Identify which cell holds the provided text, then report its (X, Y) central coordinate. 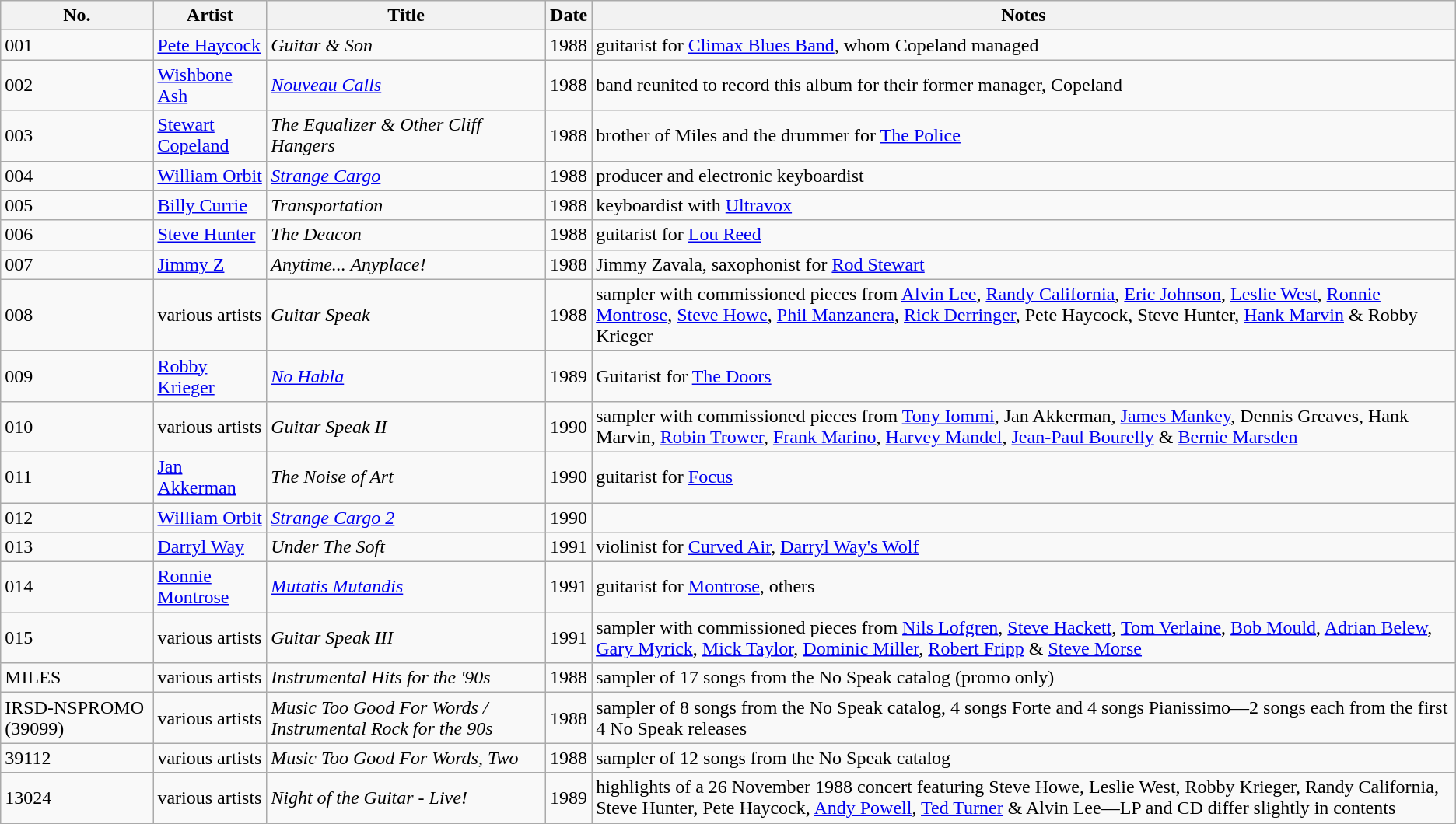
Title (406, 16)
Instrumental Hits for the '90s (406, 678)
Jimmy Zavala, saxophonist for Rod Stewart (1024, 264)
007 (77, 264)
guitarist for Climax Blues Band, whom Copeland managed (1024, 45)
IRSD-NSPROMO (39099) (77, 718)
sampler of 17 songs from the No Speak catalog (promo only) (1024, 678)
009 (77, 376)
39112 (77, 758)
Darryl Way (210, 547)
Wishbone Ash (210, 86)
Guitar Speak III (406, 637)
sampler of 8 songs from the No Speak catalog, 4 songs Forte and 4 songs Pianissimo—2 songs each from the first 4 No Speak releases (1024, 718)
13024 (77, 798)
Strange Cargo (406, 176)
Guitar Speak (406, 315)
Notes (1024, 16)
Strange Cargo 2 (406, 517)
005 (77, 205)
011 (77, 477)
MILES (77, 678)
Pete Haycock (210, 45)
keyboardist with Ultravox (1024, 205)
brother of Miles and the drummer for The Police (1024, 135)
008 (77, 315)
The Noise of Art (406, 477)
Robby Krieger (210, 376)
Jan Akkerman (210, 477)
producer and electronic keyboardist (1024, 176)
001 (77, 45)
003 (77, 135)
Guitar & Son (406, 45)
Under The Soft (406, 547)
004 (77, 176)
band reunited to record this album for their former manager, Copeland (1024, 86)
guitarist for Montrose, others (1024, 588)
010 (77, 426)
012 (77, 517)
No. (77, 16)
Billy Currie (210, 205)
Date (569, 16)
015 (77, 637)
Steve Hunter (210, 235)
Transportation (406, 205)
Guitar Speak II (406, 426)
Anytime... Anyplace! (406, 264)
Artist (210, 16)
006 (77, 235)
guitarist for Focus (1024, 477)
Music Too Good For Words, Two (406, 758)
sampler of 12 songs from the No Speak catalog (1024, 758)
guitarist for Lou Reed (1024, 235)
The Deacon (406, 235)
Music Too Good For Words / Instrumental Rock for the 90s (406, 718)
Mutatis Mutandis (406, 588)
Nouveau Calls (406, 86)
Ronnie Montrose (210, 588)
Stewart Copeland (210, 135)
002 (77, 86)
violinist for Curved Air, Darryl Way's Wolf (1024, 547)
Guitarist for The Doors (1024, 376)
No Habla (406, 376)
Jimmy Z (210, 264)
014 (77, 588)
The Equalizer & Other Cliff Hangers (406, 135)
Night of the Guitar - Live! (406, 798)
013 (77, 547)
